From the cell containing the given text, extract its center point as [X, Y] coordinate. 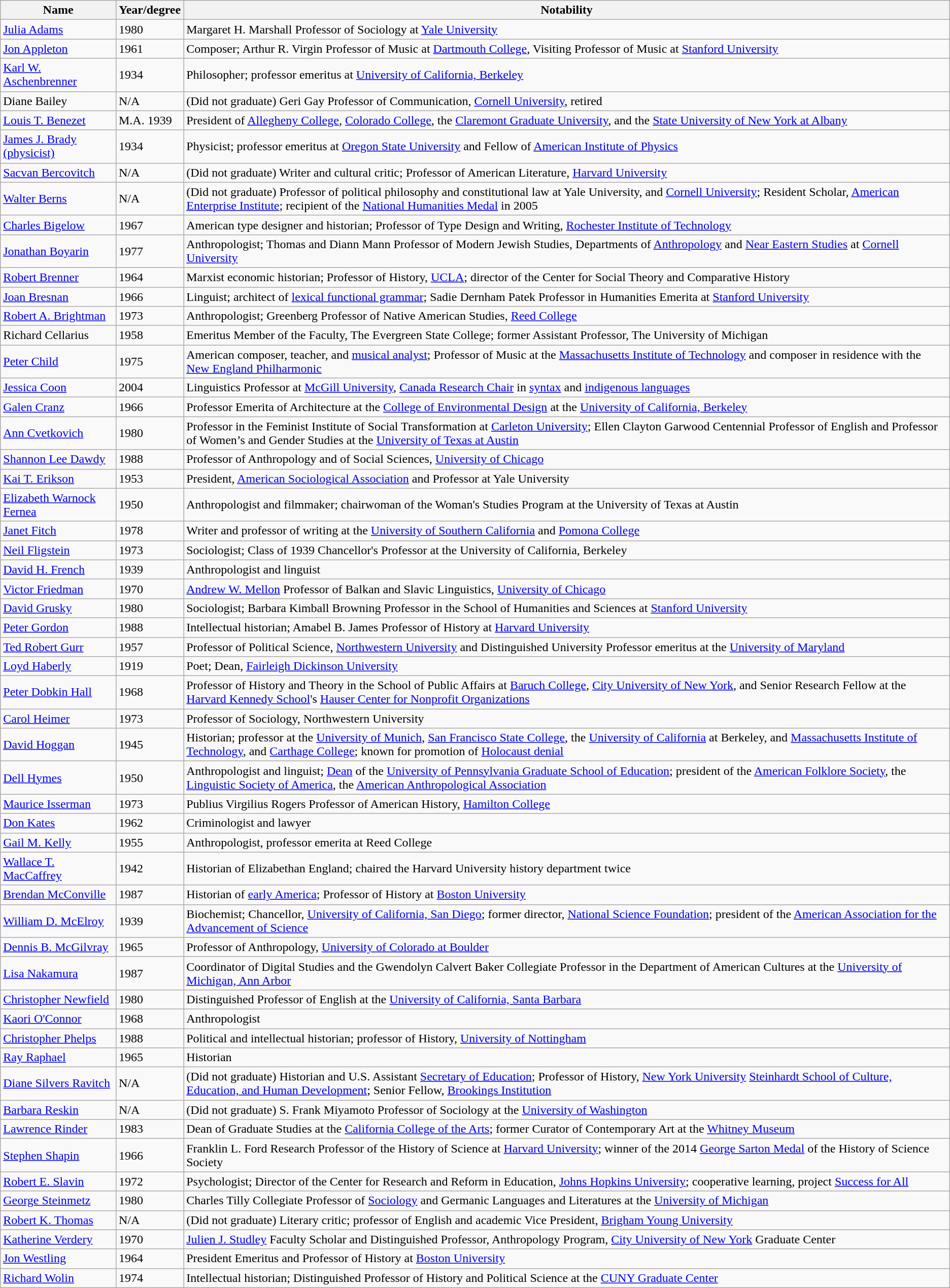
Intellectual historian; Distinguished Professor of History and Political Science at the CUNY Graduate Center [567, 1278]
1955 [149, 842]
Loyd Haberly [58, 666]
Andrew W. Mellon Professor of Balkan and Slavic Linguistics, University of Chicago [567, 589]
Emeritus Member of the Faculty, The Evergreen State College; former Assistant Professor, The University of Michigan [567, 335]
Victor Friedman [58, 589]
Professor of Sociology, Northwestern University [567, 719]
Gail M. Kelly [58, 842]
1972 [149, 1181]
Kaori O'Connor [58, 1019]
1953 [149, 479]
Julia Adams [58, 29]
Jon Westling [58, 1259]
1962 [149, 823]
Carol Heimer [58, 719]
(Did not graduate) Geri Gay Professor of Communication, Cornell University, retired [567, 101]
Walter Berns [58, 199]
Dean of Graduate Studies at the California College of the Arts; former Curator of Contemporary Art at the Whitney Museum [567, 1129]
Ann Cvetkovich [58, 433]
Peter Dobkin Hall [58, 692]
(Did not graduate) Writer and cultural critic; Professor of American Literature, Harvard University [567, 173]
1919 [149, 666]
Richard Cellarius [58, 335]
Publius Virgilius Rogers Professor of American History, Hamilton College [567, 804]
Ted Robert Gurr [58, 647]
Historian of early America; Professor of History at Boston University [567, 895]
1945 [149, 745]
Robert E. Slavin [58, 1181]
Marxist economic historian; Professor of History, UCLA; director of the Center for Social Theory and Comparative History [567, 277]
Poet; Dean, Fairleigh Dickinson University [567, 666]
Intellectual historian; Amabel B. James Professor of History at Harvard University [567, 627]
Peter Child [58, 361]
Historian of Elizabethan England; chaired the Harvard University history department twice [567, 869]
Linguist; architect of lexical functional grammar; Sadie Dernham Patek Professor in Humanities Emerita at Stanford University [567, 297]
Dell Hymes [58, 777]
1975 [149, 361]
1958 [149, 335]
1978 [149, 531]
Professor Emerita of Architecture at the College of Environmental Design at the University of California, Berkeley [567, 407]
Distinguished Professor of English at the University of California, Santa Barbara [567, 999]
Wallace T. MacCaffrey [58, 869]
Composer; Arthur R. Virgin Professor of Music at Dartmouth College, Visiting Professor of Music at Stanford University [567, 49]
Kai T. Erikson [58, 479]
(Did not graduate) S. Frank Miyamoto Professor of Sociology at the University of Washington [567, 1110]
Jonathan Boyarin [58, 251]
Jessica Coon [58, 388]
Diane Bailey [58, 101]
Anthropologist and filmmaker; chairwoman of the Woman's Studies Program at the University of Texas at Austin [567, 504]
Diane Silvers Ravitch [58, 1084]
Lisa Nakamura [58, 973]
Name [58, 10]
Richard Wolin [58, 1278]
Robert A. Brightman [58, 316]
President, American Sociological Association and Professor at Yale University [567, 479]
Anthropologist and linguist [567, 569]
Lawrence Rinder [58, 1129]
Charles Bigelow [58, 225]
David Hoggan [58, 745]
Louis T. Benezet [58, 120]
Dennis B. McGilvray [58, 947]
Karl W. Aschenbrenner [58, 75]
Year/degree [149, 10]
Brendan McConville [58, 895]
Anthropologist [567, 1019]
Notability [567, 10]
2004 [149, 388]
Christopher Phelps [58, 1038]
William D. McElroy [58, 921]
Galen Cranz [58, 407]
Anthropologist, professor emerita at Reed College [567, 842]
James J. Brady (physicist) [58, 146]
Sociologist; Class of 1939 Chancellor's Professor at the University of California, Berkeley [567, 550]
1942 [149, 869]
1967 [149, 225]
Professor of Anthropology and of Social Sciences, University of Chicago [567, 459]
Ray Raphael [58, 1058]
Don Kates [58, 823]
Shannon Lee Dawdy [58, 459]
1961 [149, 49]
Katherine Verdery [58, 1239]
President Emeritus and Professor of History at Boston University [567, 1259]
1977 [149, 251]
Writer and professor of writing at the University of Southern California and Pomona College [567, 531]
David Grusky [58, 608]
Historian [567, 1058]
1957 [149, 647]
Robert K. Thomas [58, 1220]
Neil Fligstein [58, 550]
Anthropologist; Thomas and Diann Mann Professor of Modern Jewish Studies, Departments of Anthropology and Near Eastern Studies at Cornell University [567, 251]
Psychologist; Director of the Center for Research and Reform in Education, Johns Hopkins University; cooperative learning, project Success for All [567, 1181]
Maurice Isserman [58, 804]
Peter Gordon [58, 627]
Joan Bresnan [58, 297]
Philosopher; professor emeritus at University of California, Berkeley [567, 75]
1983 [149, 1129]
President of Allegheny College, Colorado College, the Claremont Graduate University, and the State University of New York at Albany [567, 120]
Professor of Political Science, Northwestern University and Distinguished University Professor emeritus at the University of Maryland [567, 647]
Criminologist and lawyer [567, 823]
Charles Tilly Collegiate Professor of Sociology and Germanic Languages and Literatures at the University of Michigan [567, 1201]
(Did not graduate) Literary critic; professor of English and academic Vice President, Brigham Young University [567, 1220]
1974 [149, 1278]
Stephen Shapin [58, 1155]
Robert Brenner [58, 277]
Physicist; professor emeritus at Oregon State University and Fellow of American Institute of Physics [567, 146]
George Steinmetz [58, 1201]
Political and intellectual historian; professor of History, University of Nottingham [567, 1038]
American type designer and historian; Professor of Type Design and Writing, Rochester Institute of Technology [567, 225]
Christopher Newfield [58, 999]
Anthropologist; Greenberg Professor of Native American Studies, Reed College [567, 316]
Professor of Anthropology, University of Colorado at Boulder [567, 947]
Barbara Reskin [58, 1110]
Margaret H. Marshall Professor of Sociology at Yale University [567, 29]
Janet Fitch [58, 531]
M.A. 1939 [149, 120]
Sociologist; Barbara Kimball Browning Professor in the School of Humanities and Sciences at Stanford University [567, 608]
Elizabeth Warnock Fernea [58, 504]
Jon Appleton [58, 49]
David H. French [58, 569]
Julien J. Studley Faculty Scholar and Distinguished Professor, Anthropology Program, City University of New York Graduate Center [567, 1239]
Linguistics Professor at McGill University, Canada Research Chair in syntax and indigenous languages [567, 388]
Sacvan Bercovitch [58, 173]
